Output the [X, Y] coordinate of the center of the cell containing the given text.  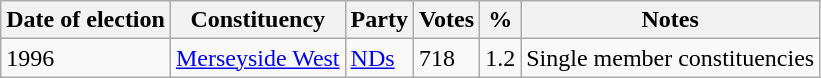
Notes [670, 20]
Votes [446, 20]
1.2 [500, 58]
718 [446, 58]
Constituency [258, 20]
Single member constituencies [670, 58]
Date of election [86, 20]
1996 [86, 58]
Merseyside West [258, 58]
% [500, 20]
Party [379, 20]
NDs [379, 58]
